Extract the (X, Y) coordinate from the center of the cell holding the provided text.  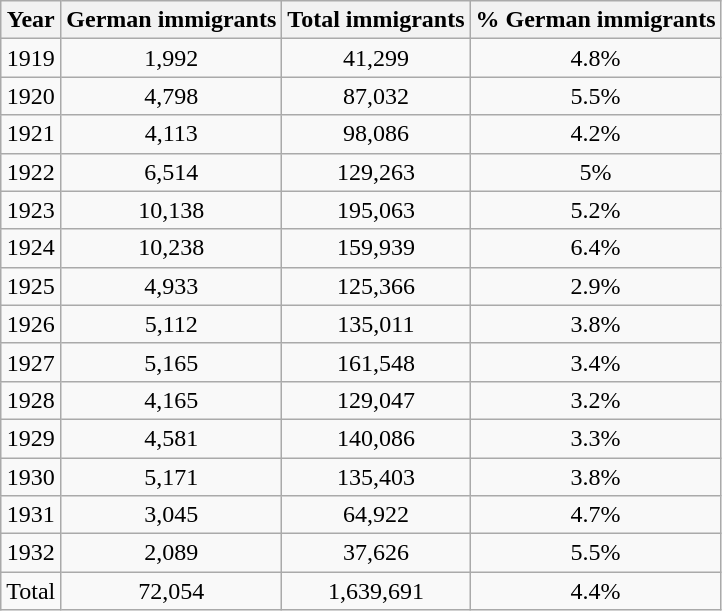
4.2% (596, 134)
Year (31, 20)
125,366 (376, 286)
159,939 (376, 248)
1924 (31, 248)
4.4% (596, 591)
4,798 (172, 96)
135,403 (376, 477)
6.4% (596, 248)
1926 (31, 324)
135,011 (376, 324)
1930 (31, 477)
2,089 (172, 553)
Total immigrants (376, 20)
1928 (31, 400)
37,626 (376, 553)
1922 (31, 172)
6,514 (172, 172)
64,922 (376, 515)
5,171 (172, 477)
4,113 (172, 134)
5,165 (172, 362)
1925 (31, 286)
4.8% (596, 58)
2.9% (596, 286)
98,086 (376, 134)
Total (31, 591)
3.4% (596, 362)
1931 (31, 515)
72,054 (172, 591)
1927 (31, 362)
1,639,691 (376, 591)
5,112 (172, 324)
% German immigrants (596, 20)
195,063 (376, 210)
German immigrants (172, 20)
10,238 (172, 248)
161,548 (376, 362)
4.7% (596, 515)
129,263 (376, 172)
3,045 (172, 515)
1932 (31, 553)
4,933 (172, 286)
1929 (31, 438)
4,581 (172, 438)
5.2% (596, 210)
1,992 (172, 58)
41,299 (376, 58)
1923 (31, 210)
1921 (31, 134)
3.2% (596, 400)
129,047 (376, 400)
87,032 (376, 96)
1920 (31, 96)
3.3% (596, 438)
140,086 (376, 438)
4,165 (172, 400)
10,138 (172, 210)
5% (596, 172)
1919 (31, 58)
